Return the [X, Y] coordinate for the center point of the cell that contains the specified text.  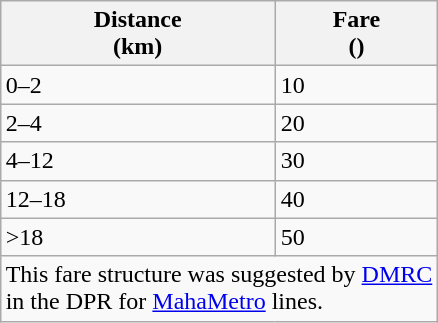
12–18 [138, 199]
2–4 [138, 123]
4–12 [138, 161]
0–2 [138, 85]
50 [356, 237]
10 [356, 85]
This fare structure was suggested by DMRCin the DPR for MahaMetro lines. [219, 288]
Fare() [356, 34]
20 [356, 123]
30 [356, 161]
40 [356, 199]
>18 [138, 237]
Distance(km) [138, 34]
